For the text-containing cell, return its midpoint in [X, Y] coordinate format. 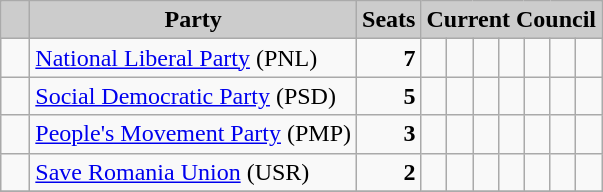
7 [389, 58]
Save Romania Union (USR) [194, 172]
3 [389, 134]
Party [194, 20]
Current Council [512, 20]
2 [389, 172]
Social Democratic Party (PSD) [194, 96]
National Liberal Party (PNL) [194, 58]
Seats [389, 20]
People's Movement Party (PMP) [194, 134]
5 [389, 96]
